From the cell containing the given text, extract its center point as (X, Y) coordinate. 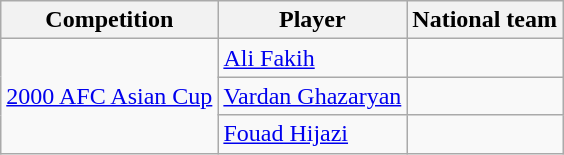
National team (485, 20)
Vardan Ghazaryan (312, 96)
2000 AFC Asian Cup (110, 96)
Player (312, 20)
Competition (110, 20)
Ali Fakih (312, 58)
Fouad Hijazi (312, 134)
